For the text-containing cell, return its midpoint in (x, y) coordinate format. 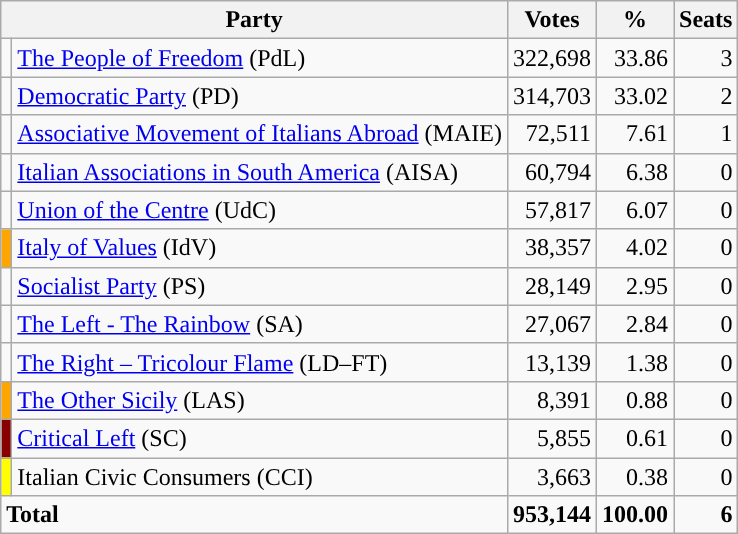
2 (706, 96)
The Right – Tricolour Flame (LD–FT) (260, 362)
1.38 (636, 362)
6.38 (636, 172)
57,817 (552, 210)
Italian Civic Consumers (CCI) (260, 477)
27,067 (552, 324)
0.38 (636, 477)
322,698 (552, 58)
6.07 (636, 210)
Votes (552, 20)
33.02 (636, 96)
The Other Sicily (LAS) (260, 400)
Total (254, 515)
5,855 (552, 438)
2.95 (636, 286)
0.88 (636, 400)
3,663 (552, 477)
38,357 (552, 248)
3 (706, 58)
Socialist Party (PS) (260, 286)
2.84 (636, 324)
100.00 (636, 515)
4.02 (636, 248)
953,144 (552, 515)
Italy of Values (IdV) (260, 248)
33.86 (636, 58)
1 (706, 134)
8,391 (552, 400)
Italian Associations in South America (AISA) (260, 172)
7.61 (636, 134)
314,703 (552, 96)
The People of Freedom (PdL) (260, 58)
% (636, 20)
Democratic Party (PD) (260, 96)
13,139 (552, 362)
0.61 (636, 438)
60,794 (552, 172)
Critical Left (SC) (260, 438)
Union of the Centre (UdC) (260, 210)
28,149 (552, 286)
The Left - The Rainbow (SA) (260, 324)
Associative Movement of Italians Abroad (MAIE) (260, 134)
72,511 (552, 134)
6 (706, 515)
Seats (706, 20)
Party (254, 20)
